Pinpoint the cell where the given text exists, returning its (X, Y) midpoint coordinate. 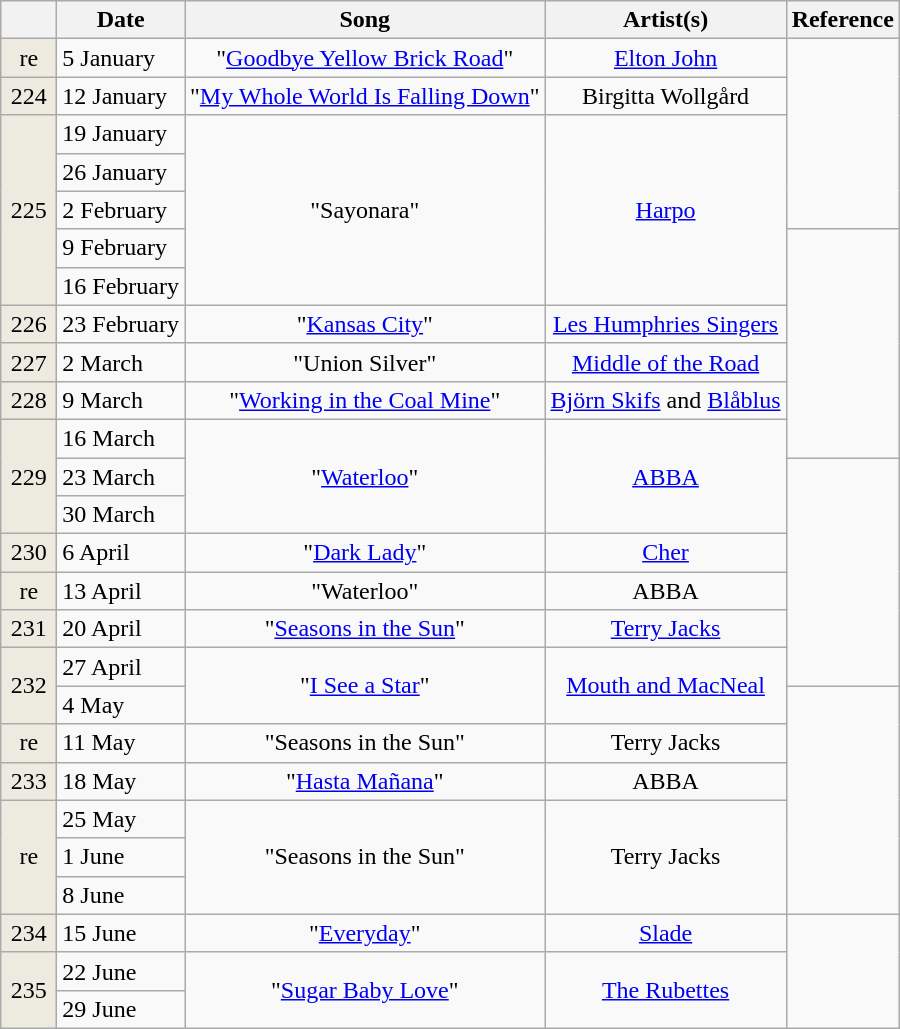
Björn Skifs and Blåblus (666, 400)
Slade (666, 933)
"Kansas City" (365, 324)
8 June (121, 895)
"Dark Lady" (365, 553)
6 April (121, 553)
27 April (121, 667)
16 March (121, 438)
"Sugar Baby Love" (365, 990)
"My Whole World Is Falling Down" (365, 96)
1 June (121, 857)
234 (29, 933)
The Rubettes (666, 990)
4 May (121, 705)
20 April (121, 629)
22 June (121, 971)
19 January (121, 134)
Birgitta Wollgård (666, 96)
Cher (666, 553)
26 January (121, 172)
Harpo (666, 210)
12 January (121, 96)
23 March (121, 477)
224 (29, 96)
18 May (121, 781)
230 (29, 553)
13 April (121, 591)
Date (121, 20)
228 (29, 400)
29 June (121, 1009)
227 (29, 362)
16 February (121, 286)
235 (29, 990)
15 June (121, 933)
233 (29, 781)
Elton John (666, 58)
Les Humphries Singers (666, 324)
"Goodbye Yellow Brick Road" (365, 58)
2 February (121, 210)
"Hasta Mañana" (365, 781)
Artist(s) (666, 20)
5 January (121, 58)
232 (29, 686)
226 (29, 324)
9 February (121, 248)
Reference (842, 20)
231 (29, 629)
"Working in the Coal Mine" (365, 400)
23 February (121, 324)
225 (29, 210)
"Union Silver" (365, 362)
9 March (121, 400)
"Sayonara" (365, 210)
2 March (121, 362)
Middle of the Road (666, 362)
11 May (121, 743)
25 May (121, 819)
229 (29, 476)
Mouth and MacNeal (666, 686)
"Everyday" (365, 933)
Song (365, 20)
"I See a Star" (365, 686)
30 March (121, 515)
